Output the (x, y) coordinate of the center of the cell containing the given text.  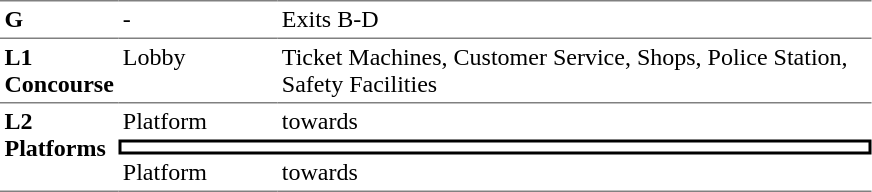
Exits B-D (574, 19)
L2Platforms (59, 148)
Ticket Machines, Customer Service, Shops, Police Station, Safety Facilities (574, 71)
G (59, 19)
L1Concourse (59, 71)
- (198, 19)
Lobby (198, 71)
